Scan for the cell matching the given text and deliver its (X, Y) coordinate at center. 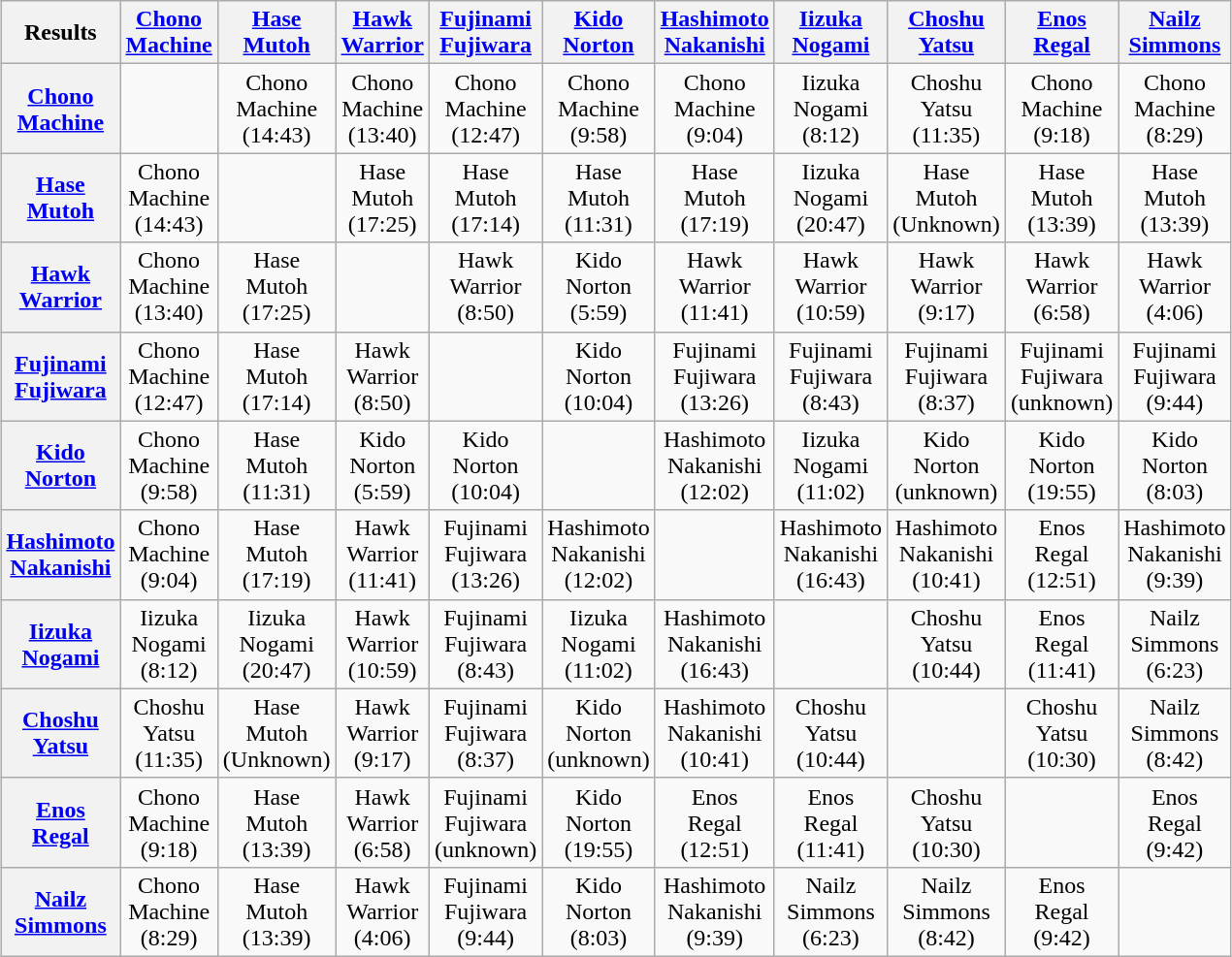
Results (60, 33)
